Pinpoint the cell where the given text exists, returning its [x, y] midpoint coordinate. 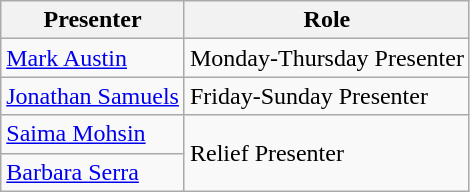
Presenter [93, 20]
Relief Presenter [326, 153]
Barbara Serra [93, 172]
Friday-Sunday Presenter [326, 96]
Saima Mohsin [93, 134]
Mark Austin [93, 58]
Monday-Thursday Presenter [326, 58]
Role [326, 20]
Jonathan Samuels [93, 96]
